Scan for the cell matching the given text and deliver its (x, y) coordinate at center. 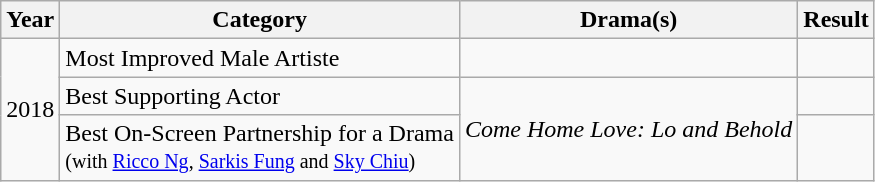
Best Supporting Actor (260, 96)
Come Home Love: Lo and Behold (628, 128)
Category (260, 20)
Year (30, 20)
2018 (30, 110)
Result (836, 20)
Most Improved Male Artiste (260, 58)
Drama(s) (628, 20)
Best On-Screen Partnership for a Drama (with Ricco Ng, Sarkis Fung and Sky Chiu) (260, 148)
